Identify which cell holds the provided text, then report its [x, y] central coordinate. 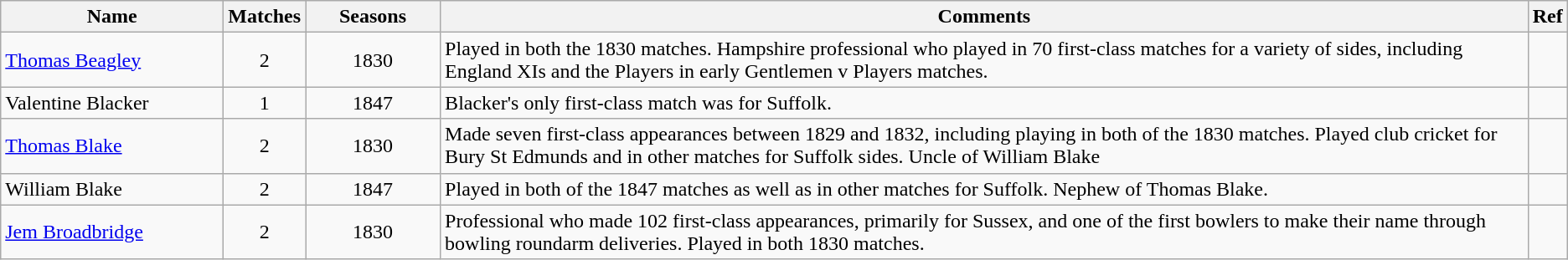
Comments [985, 17]
Seasons [374, 17]
William Blake [112, 189]
Thomas Beagley [112, 60]
Blacker's only first-class match was for Suffolk. [985, 103]
Valentine Blacker [112, 103]
1 [265, 103]
Thomas Blake [112, 145]
Matches [265, 17]
Ref [1548, 17]
Jem Broadbridge [112, 232]
Name [112, 17]
Played in both of the 1847 matches as well as in other matches for Suffolk. Nephew of Thomas Blake. [985, 189]
